From the cell containing the given text, extract its center point as (x, y) coordinate. 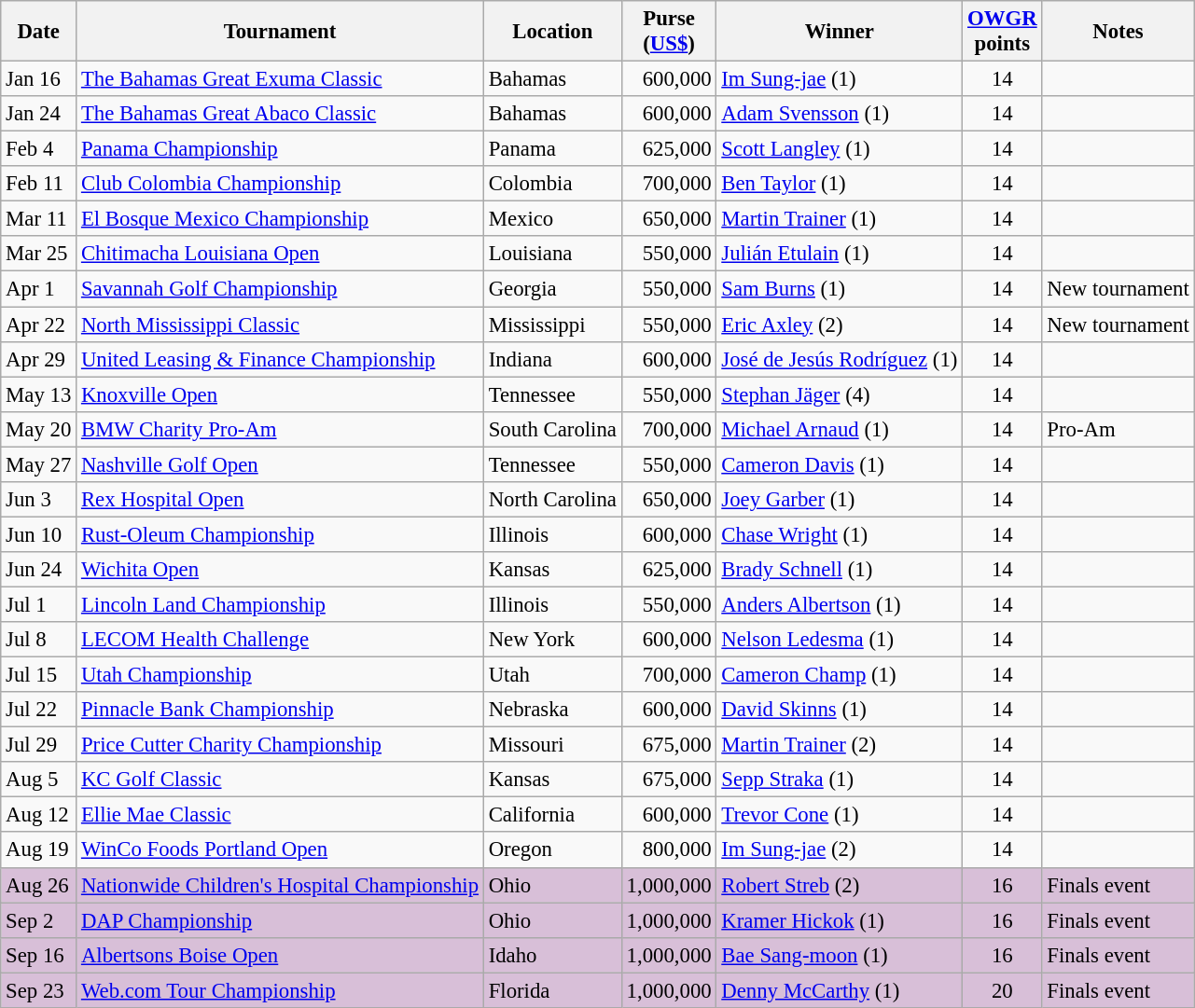
Albertsons Boise Open (280, 955)
OWGRpoints (1002, 32)
David Skinns (1) (840, 710)
Jun 3 (39, 500)
Panama (552, 149)
Jul 8 (39, 640)
Mar 11 (39, 219)
Mar 25 (39, 255)
Ellie Mae Classic (280, 815)
Jun 24 (39, 570)
Oregon (552, 850)
Feb 4 (39, 149)
Aug 5 (39, 780)
Sam Burns (1) (840, 289)
Jul 1 (39, 604)
Indiana (552, 359)
Brady Schnell (1) (840, 570)
KC Golf Classic (280, 780)
Scott Langley (1) (840, 149)
Colombia (552, 184)
Jun 10 (39, 534)
Lincoln Land Championship (280, 604)
Winner (840, 32)
Stephan Jäger (4) (840, 394)
20 (1002, 990)
Price Cutter Charity Championship (280, 745)
May 27 (39, 464)
Rex Hospital Open (280, 500)
Aug 12 (39, 815)
Notes (1118, 32)
Michael Arnaud (1) (840, 429)
Date (39, 32)
Florida (552, 990)
Louisiana (552, 255)
Club Colombia Championship (280, 184)
Trevor Cone (1) (840, 815)
Denny McCarthy (1) (840, 990)
Nashville Golf Open (280, 464)
Web.com Tour Championship (280, 990)
May 20 (39, 429)
Bae Sang-moon (1) (840, 955)
Rust-Oleum Championship (280, 534)
Chase Wright (1) (840, 534)
United Leasing & Finance Championship (280, 359)
Joey Garber (1) (840, 500)
Martin Trainer (1) (840, 219)
South Carolina (552, 429)
Anders Albertson (1) (840, 604)
Jul 29 (39, 745)
California (552, 815)
Jan 24 (39, 114)
New York (552, 640)
Idaho (552, 955)
Georgia (552, 289)
Kramer Hickok (1) (840, 920)
El Bosque Mexico Championship (280, 219)
The Bahamas Great Abaco Classic (280, 114)
800,000 (669, 850)
Aug 26 (39, 885)
Nelson Ledesma (1) (840, 640)
Im Sung-jae (1) (840, 79)
BMW Charity Pro-Am (280, 429)
Mississippi (552, 324)
LECOM Health Challenge (280, 640)
Nebraska (552, 710)
Feb 11 (39, 184)
Nationwide Children's Hospital Championship (280, 885)
Wichita Open (280, 570)
Cameron Champ (1) (840, 675)
North Mississippi Classic (280, 324)
DAP Championship (280, 920)
Tournament (280, 32)
Pinnacle Bank Championship (280, 710)
Chitimacha Louisiana Open (280, 255)
Missouri (552, 745)
Mexico (552, 219)
Martin Trainer (2) (840, 745)
Ben Taylor (1) (840, 184)
May 13 (39, 394)
Apr 22 (39, 324)
Purse(US$) (669, 32)
Jul 15 (39, 675)
Aug 19 (39, 850)
Pro-Am (1118, 429)
Adam Svensson (1) (840, 114)
Robert Streb (2) (840, 885)
Apr 29 (39, 359)
Sepp Straka (1) (840, 780)
Im Sung-jae (2) (840, 850)
Savannah Golf Championship (280, 289)
Apr 1 (39, 289)
Panama Championship (280, 149)
José de Jesús Rodríguez (1) (840, 359)
Utah (552, 675)
North Carolina (552, 500)
Jan 16 (39, 79)
Location (552, 32)
Julián Etulain (1) (840, 255)
Sep 16 (39, 955)
Cameron Davis (1) (840, 464)
Utah Championship (280, 675)
Sep 2 (39, 920)
The Bahamas Great Exuma Classic (280, 79)
Jul 22 (39, 710)
WinCo Foods Portland Open (280, 850)
Eric Axley (2) (840, 324)
Sep 23 (39, 990)
Knoxville Open (280, 394)
